Capture the cell that displays the provided text and extract its [X, Y] central coordinate. 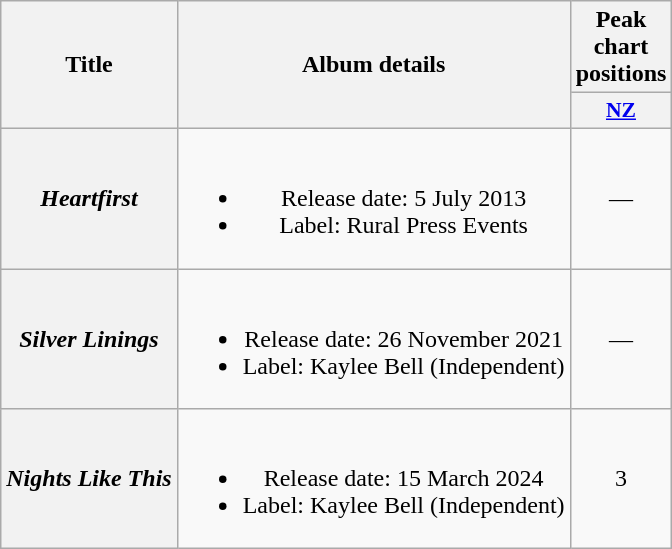
Release date: 15 March 2024Label: Kaylee Bell (Independent) [374, 479]
NZ [621, 111]
3 [621, 479]
Release date: 26 November 2021Label: Kaylee Bell (Independent) [374, 338]
Album details [374, 65]
Peak chart positions [621, 47]
Release date: 5 July 2013Label: Rural Press Events [374, 198]
Silver Linings [89, 338]
Heartfirst [89, 198]
Title [89, 65]
Nights Like This [89, 479]
